Pinpoint the cell where the given text exists, returning its (x, y) midpoint coordinate. 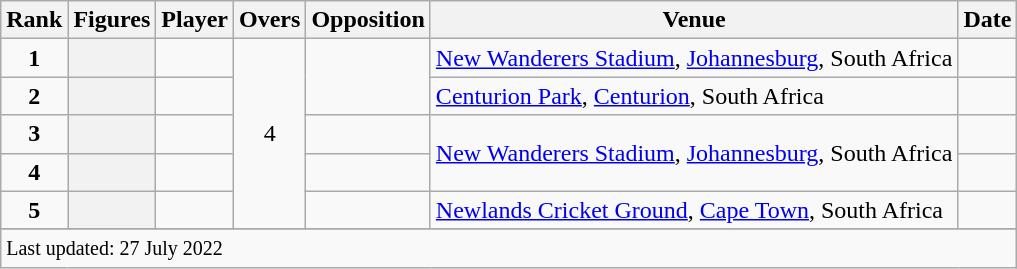
Date (988, 20)
Centurion Park, Centurion, South Africa (694, 96)
3 (34, 134)
Rank (34, 20)
Last updated: 27 July 2022 (509, 248)
Figures (112, 20)
Venue (694, 20)
Overs (270, 20)
Newlands Cricket Ground, Cape Town, South Africa (694, 210)
5 (34, 210)
2 (34, 96)
1 (34, 58)
Opposition (368, 20)
Player (195, 20)
